Extract the (X, Y) coordinate from the center of the cell holding the provided text.  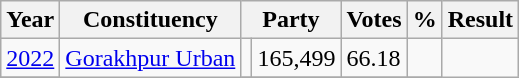
Gorakhpur Urban (150, 58)
2022 (30, 58)
Constituency (150, 20)
Votes (374, 20)
Result (480, 20)
165,499 (296, 58)
66.18 (374, 58)
% (424, 20)
Year (30, 20)
Party (291, 20)
